Detect which cell encompasses the target text, then output its (X, Y) center coordinate. 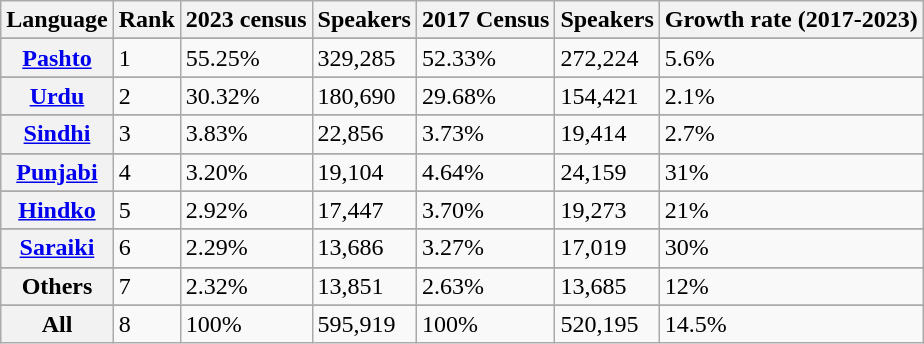
5 (146, 210)
55.25% (246, 58)
Rank (146, 20)
2.32% (246, 286)
Language (57, 20)
14.5% (791, 324)
13,686 (364, 248)
3.20% (246, 172)
Saraiki (57, 248)
Growth rate (2017-2023) (791, 20)
329,285 (364, 58)
24,159 (607, 172)
2.7% (791, 134)
2017 Census (485, 20)
31% (791, 172)
3 (146, 134)
Sindhi (57, 134)
7 (146, 286)
5.6% (791, 58)
180,690 (364, 96)
3.73% (485, 134)
Urdu (57, 96)
1 (146, 58)
30.32% (246, 96)
2.29% (246, 248)
8 (146, 324)
17,447 (364, 210)
Punjabi (57, 172)
2.63% (485, 286)
4.64% (485, 172)
595,919 (364, 324)
520,195 (607, 324)
13,685 (607, 286)
4 (146, 172)
12% (791, 286)
17,019 (607, 248)
6 (146, 248)
19,104 (364, 172)
21% (791, 210)
272,224 (607, 58)
13,851 (364, 286)
3.27% (485, 248)
2023 census (246, 20)
Pashto (57, 58)
154,421 (607, 96)
3.70% (485, 210)
29.68% (485, 96)
Hindko (57, 210)
19,414 (607, 134)
19,273 (607, 210)
2.92% (246, 210)
Others (57, 286)
52.33% (485, 58)
30% (791, 248)
3.83% (246, 134)
All (57, 324)
2 (146, 96)
2.1% (791, 96)
22,856 (364, 134)
